Capture the cell that displays the provided text and extract its [X, Y] central coordinate. 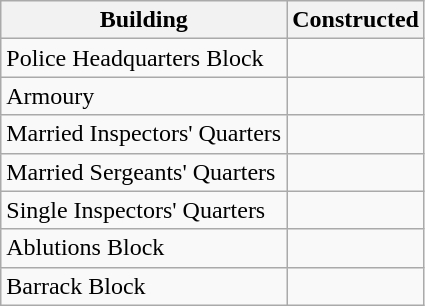
Constructed [356, 20]
Ablutions Block [144, 248]
Barrack Block [144, 286]
Police Headquarters Block [144, 58]
Married Inspectors' Quarters [144, 134]
Single Inspectors' Quarters [144, 210]
Building [144, 20]
Married Sergeants' Quarters [144, 172]
Armoury [144, 96]
